Extract the [X, Y] coordinate from the center of the cell holding the provided text.  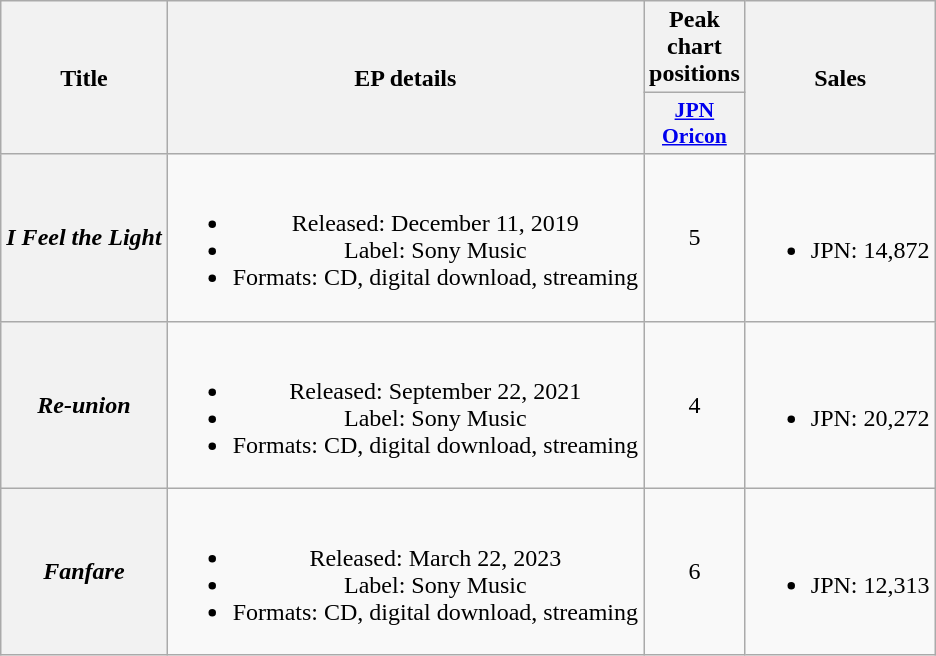
JPNOricon [695, 124]
6 [695, 572]
Released: December 11, 2019Label: Sony MusicFormats: CD, digital download, streaming [405, 238]
Peak chart positions [695, 47]
Sales [840, 78]
Re-union [84, 404]
Title [84, 78]
4 [695, 404]
JPN: 20,272 [840, 404]
Released: March 22, 2023Label: Sony MusicFormats: CD, digital download, streaming [405, 572]
5 [695, 238]
JPN: 14,872 [840, 238]
Released: September 22, 2021Label: Sony MusicFormats: CD, digital download, streaming [405, 404]
JPN: 12,313 [840, 572]
I Feel the Light [84, 238]
EP details [405, 78]
Fanfare [84, 572]
